Return the (x, y) coordinate for the center point of the cell that contains the specified text.  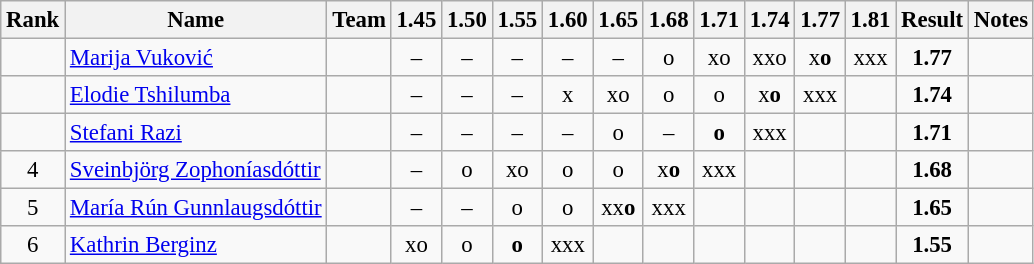
Team (359, 20)
4 (33, 170)
1.50 (467, 20)
María Rún Gunnlaugsdóttir (196, 208)
Name (196, 20)
Marija Vuković (196, 58)
Kathrin Berginz (196, 245)
6 (33, 245)
x (568, 95)
Notes (1000, 20)
Sveinbjörg Zophoníasdóttir (196, 170)
Stefani Razi (196, 133)
1.60 (568, 20)
5 (33, 208)
1.45 (416, 20)
Elodie Tshilumba (196, 95)
Result (932, 20)
Rank (33, 20)
1.81 (870, 20)
